Provide the (x, y) coordinate of the cell's center where the given text is located.  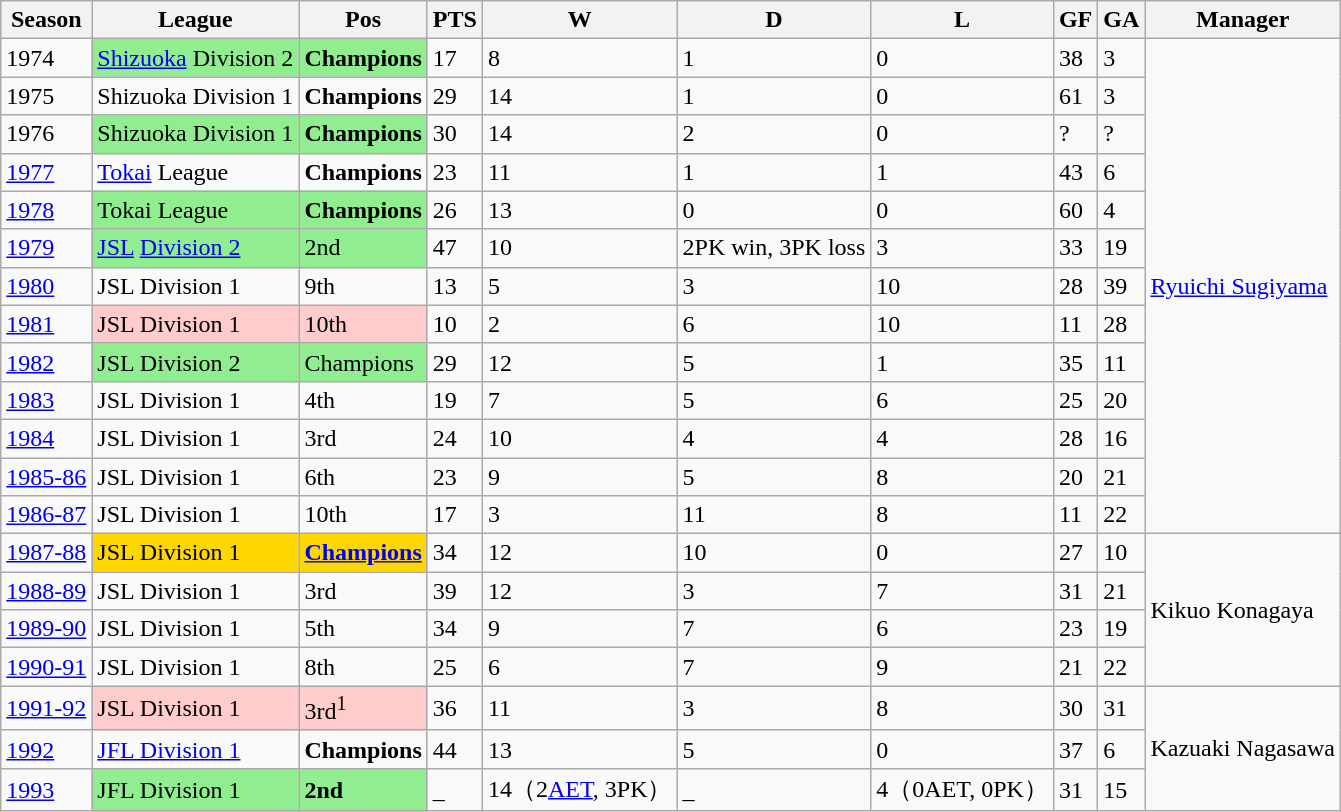
League (196, 20)
1975 (46, 96)
D (774, 20)
1990-91 (46, 667)
1983 (46, 400)
L (962, 20)
4（0AET, 0PK） (962, 790)
1987-88 (46, 553)
1978 (46, 210)
Pos (363, 20)
1988-89 (46, 591)
8th (363, 667)
Manager (1243, 20)
1992 (46, 749)
2PK win, 3PK loss (774, 248)
60 (1075, 210)
27 (1075, 553)
1986-87 (46, 515)
14（2AET, 3PK） (580, 790)
43 (1075, 172)
PTS (454, 20)
1991-92 (46, 708)
1984 (46, 438)
1979 (46, 248)
44 (454, 749)
1989-90 (46, 629)
36 (454, 708)
6th (363, 477)
37 (1075, 749)
GF (1075, 20)
24 (454, 438)
1993 (46, 790)
16 (1122, 438)
Season (46, 20)
Kikuo Konagaya (1243, 610)
GA (1122, 20)
47 (454, 248)
9th (363, 286)
Shizuoka Division 2 (196, 58)
1981 (46, 324)
35 (1075, 362)
1982 (46, 362)
1974 (46, 58)
26 (454, 210)
33 (1075, 248)
W (580, 20)
Ryuichi Sugiyama (1243, 286)
Kazuaki Nagasawa (1243, 748)
1976 (46, 134)
4th (363, 400)
1980 (46, 286)
1985-86 (46, 477)
1977 (46, 172)
5th (363, 629)
61 (1075, 96)
38 (1075, 58)
15 (1122, 790)
3rd1 (363, 708)
